Return the (x, y) coordinate for the center point of the cell that contains the specified text.  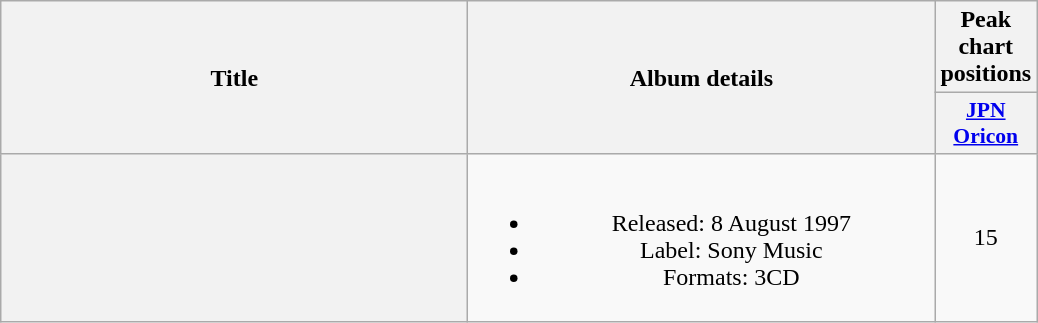
Peak chart positions (986, 47)
15 (986, 238)
JPNOricon (986, 124)
Title (234, 78)
Released: 8 August 1997Label: Sony MusicFormats: 3CD (702, 238)
Album details (702, 78)
